Capture the cell that displays the provided text and extract its [X, Y] central coordinate. 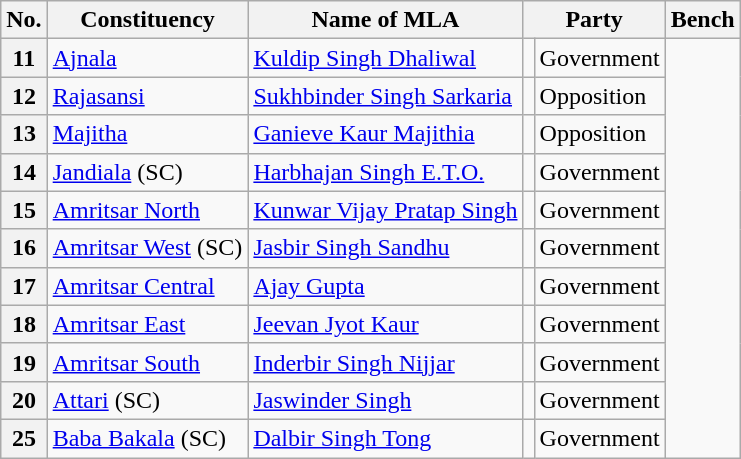
15 [24, 210]
Ajay Gupta [386, 286]
Constituency [148, 20]
13 [24, 134]
25 [24, 438]
19 [24, 362]
17 [24, 286]
Harbhajan Singh E.T.O. [386, 172]
Kunwar Vijay Pratap Singh [386, 210]
11 [24, 58]
Inderbir Singh Nijjar [386, 362]
Sukhbinder Singh Sarkaria [386, 96]
14 [24, 172]
Jaswinder Singh [386, 400]
Dalbir Singh Tong [386, 438]
Amritsar North [148, 210]
Amritsar Central [148, 286]
Ganieve Kaur Majithia [386, 134]
Jandiala (SC) [148, 172]
20 [24, 400]
12 [24, 96]
Kuldip Singh Dhaliwal [386, 58]
Jeevan Jyot Kaur [386, 324]
Attari (SC) [148, 400]
Amritsar South [148, 362]
Amritsar West (SC) [148, 248]
Amritsar East [148, 324]
Ajnala [148, 58]
Majitha [148, 134]
No. [24, 20]
16 [24, 248]
Jasbir Singh Sandhu [386, 248]
Bench [702, 20]
18 [24, 324]
Rajasansi [148, 96]
Party [594, 20]
Name of MLA [386, 20]
Baba Bakala (SC) [148, 438]
